From the cell containing the given text, extract its center point as (x, y) coordinate. 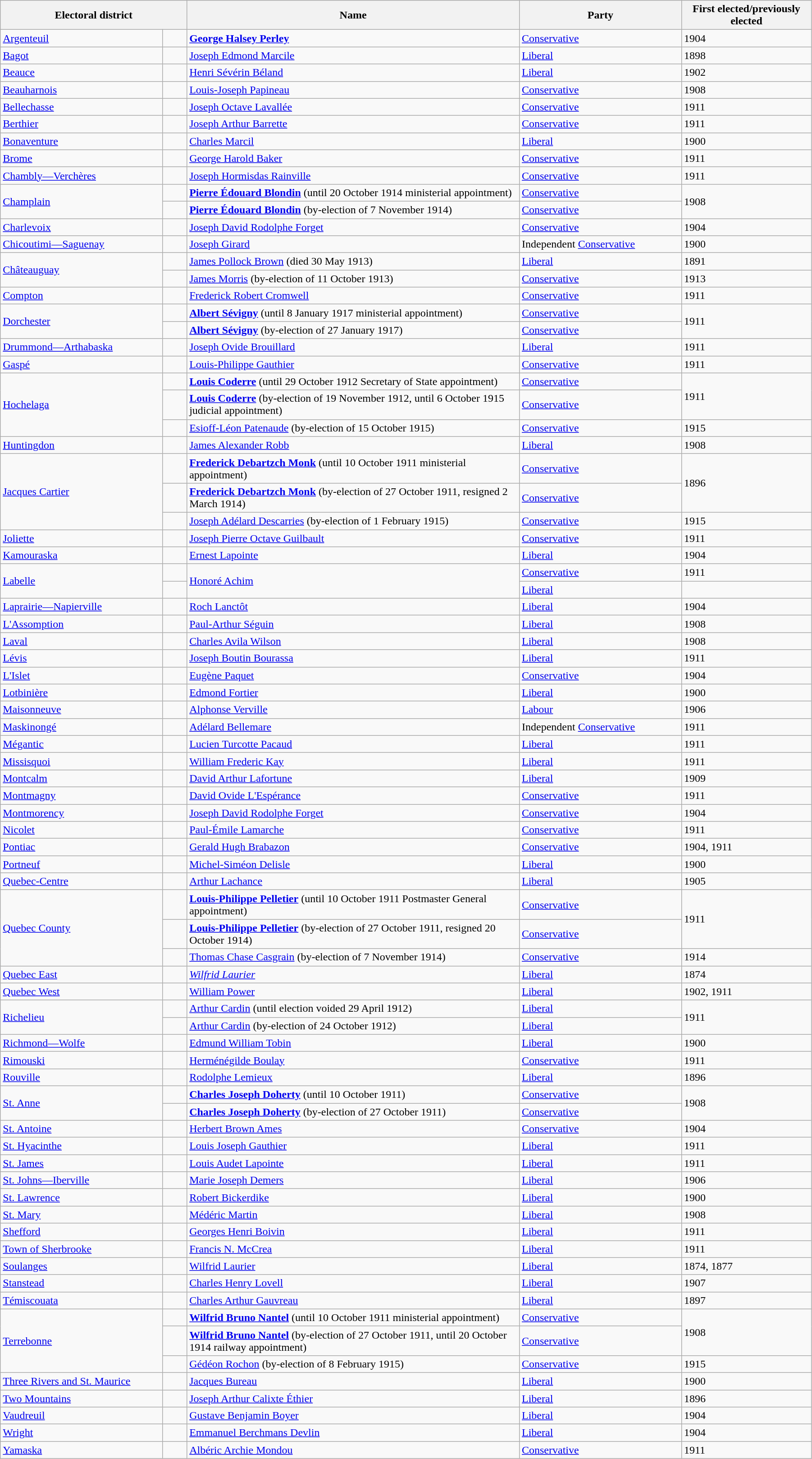
Wilfrid Bruno Nantel (by-election of 27 October 1911, until 20 October 1914 railway appointment) (353, 1341)
Georges Henri Boivin (353, 1232)
Stanstead (82, 1283)
Albéric Archie Mondou (353, 1450)
1902, 1911 (746, 991)
Two Mountains (82, 1398)
Thomas Chase Casgrain (by-election of 7 November 1914) (353, 957)
St. Hyacinthe (82, 1146)
Pierre Édouard Blondin (by-election of 7 November 1914) (353, 210)
David Ovide L'Espérance (353, 795)
1914 (746, 957)
Quebec East (82, 974)
James Morris (by-election of 11 October 1913) (353, 279)
Arthur Lachance (353, 881)
William Power (353, 991)
Francis N. McCrea (353, 1249)
Paul-Émile Lamarche (353, 830)
Edmund William Tobin (353, 1043)
Médéric Martin (353, 1215)
Louis Coderre (until 29 October 1912 Secretary of State appointment) (353, 381)
James Pollock Brown (died 30 May 1913) (353, 262)
Michel-Siméon Delisle (353, 864)
Richelieu (82, 1017)
Herménégilde Boulay (353, 1060)
Henri Sévérin Béland (353, 73)
Jacques Cartier (82, 491)
Louis-Philippe Pelletier (until 10 October 1911 Postmaster General appointment) (353, 904)
Paul-Arthur Séguin (353, 624)
Gustave Benjamin Boyer (353, 1416)
Alphonse Verville (353, 710)
Charles Marcil (353, 141)
Wright (82, 1433)
L'Assomption (82, 624)
Louis Coderre (by-election of 19 November 1912, until 6 October 1915 judicial appointment) (353, 405)
Joseph Adélard Descarries (by-election of 1 February 1915) (353, 521)
Arthur Cardin (until election voided 29 April 1912) (353, 1009)
Joseph Arthur Calixte Éthier (353, 1398)
Laval (82, 641)
Compton (82, 296)
1913 (746, 279)
First elected/previously elected (746, 15)
Beauce (82, 73)
Edmond Fortier (353, 693)
Gerald Hugh Brabazon (353, 847)
Brome (82, 158)
Nicolet (82, 830)
1897 (746, 1300)
1902 (746, 73)
Charles Joseph Doherty (by-election of 27 October 1911) (353, 1111)
Missisquoi (82, 761)
Maisonneuve (82, 710)
Rodolphe Lemieux (353, 1077)
1907 (746, 1283)
William Frederic Kay (353, 761)
Bagot (82, 55)
St. Anne (82, 1103)
Charles Henry Lovell (353, 1283)
Rouville (82, 1077)
Témiscouata (82, 1300)
Montcalm (82, 778)
1898 (746, 55)
Richmond—Wolfe (82, 1043)
Terrebonne (82, 1341)
1904, 1911 (746, 847)
Herbert Brown Ames (353, 1129)
Charles Arthur Gauvreau (353, 1300)
1874 (746, 974)
George Halsey Perley (353, 38)
Quebec County (82, 928)
Pontiac (82, 847)
Drummond—Arthabaska (82, 347)
St. James (82, 1163)
Pierre Édouard Blondin (until 20 October 1914 ministerial appointment) (353, 193)
Chicoutimi—Saguenay (82, 244)
Marie Joseph Demers (353, 1180)
Louis-Joseph Papineau (353, 90)
Kamouraska (82, 555)
Joseph Pierre Octave Guilbault (353, 538)
St. Mary (82, 1215)
Joseph Arthur Barrette (353, 124)
1905 (746, 881)
Joseph Hormisdas Rainville (353, 175)
Maskinongé (82, 727)
Electoral district (94, 15)
Labelle (82, 581)
James Alexander Robb (353, 445)
1874, 1877 (746, 1266)
Louis-Philippe Gauthier (353, 364)
Three Rivers and St. Maurice (82, 1381)
Wilfrid Bruno Nantel (until 10 October 1911 ministerial appointment) (353, 1317)
Châteauguay (82, 270)
Beauharnois (82, 90)
Ernest Lapointe (353, 555)
Louis Joseph Gauthier (353, 1146)
Joseph Ovide Brouillard (353, 347)
Montmagny (82, 795)
Yamaska (82, 1450)
St. Johns—Iberville (82, 1180)
Gédéon Rochon (by-election of 8 February 1915) (353, 1364)
1891 (746, 262)
Arthur Cardin (by-election of 24 October 1912) (353, 1026)
Joseph Edmond Marcile (353, 55)
Louis Audet Lapointe (353, 1163)
Esioff-Léon Patenaude (by-election of 15 October 1915) (353, 428)
Joseph Octave Lavallée (353, 107)
Town of Sherbrooke (82, 1249)
Gaspé (82, 364)
Charles Avila Wilson (353, 641)
Albert Sévigny (by-election of 27 January 1917) (353, 330)
St. Antoine (82, 1129)
Adélard Bellemare (353, 727)
Albert Sévigny (until 8 January 1917 ministerial appointment) (353, 313)
Lévis (82, 658)
Laprairie—Napierville (82, 607)
Lucien Turcotte Pacaud (353, 744)
Charlevoix (82, 227)
Roch Lanctôt (353, 607)
Joseph Boutin Bourassa (353, 658)
George Harold Baker (353, 158)
Party (600, 15)
Bonaventure (82, 141)
Robert Bickerdike (353, 1197)
Jacques Bureau (353, 1381)
St. Lawrence (82, 1197)
Berthier (82, 124)
Argenteuil (82, 38)
Rimouski (82, 1060)
Soulanges (82, 1266)
Lotbinière (82, 693)
Chambly—Verchères (82, 175)
Portneuf (82, 864)
David Arthur Lafortune (353, 778)
L'Islet (82, 675)
1909 (746, 778)
Labour (600, 710)
Bellechasse (82, 107)
Frederick Debartzch Monk (by-election of 27 October 1911, resigned 2 March 1914) (353, 498)
Huntingdon (82, 445)
Honoré Achim (353, 581)
Dorchester (82, 321)
Montmorency (82, 813)
Champlain (82, 201)
Louis-Philippe Pelletier (by-election of 27 October 1911, resigned 20 October 1914) (353, 934)
Quebec West (82, 991)
Emmanuel Berchmans Devlin (353, 1433)
Hochelaga (82, 405)
Eugène Paquet (353, 675)
Frederick Robert Cromwell (353, 296)
Mégantic (82, 744)
Frederick Debartzch Monk (until 10 October 1911 ministerial appointment) (353, 468)
Name (353, 15)
Joliette (82, 538)
Quebec-Centre (82, 881)
Vaudreuil (82, 1416)
Shefford (82, 1232)
Joseph Girard (353, 244)
Charles Joseph Doherty (until 10 October 1911) (353, 1094)
